Return (X, Y) of the center of cell containing provided text 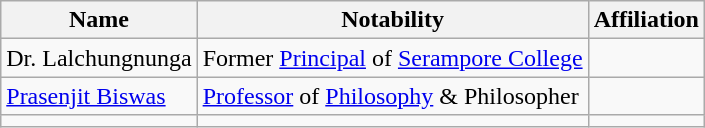
Notability (392, 20)
Dr. Lalchungnunga (99, 58)
Name (99, 20)
Prasenjit Biswas (99, 96)
Affiliation (646, 20)
Professor of Philosophy & Philosopher (392, 96)
Former Principal of Serampore College (392, 58)
